Scan for the cell matching the given text and deliver its [X, Y] coordinate at center. 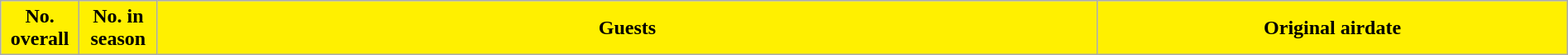
Guests [627, 28]
Original airdate [1332, 28]
No.overall [40, 28]
No. inseason [117, 28]
